Return (X, Y) of the center of cell containing provided text 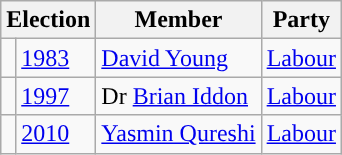
Member (178, 20)
2010 (56, 134)
Yasmin Qureshi (178, 134)
David Young (178, 58)
1983 (56, 58)
Party (301, 20)
Dr Brian Iddon (178, 96)
Election (48, 20)
1997 (56, 96)
